Pinpoint the cell where the given text exists, returning its [x, y] midpoint coordinate. 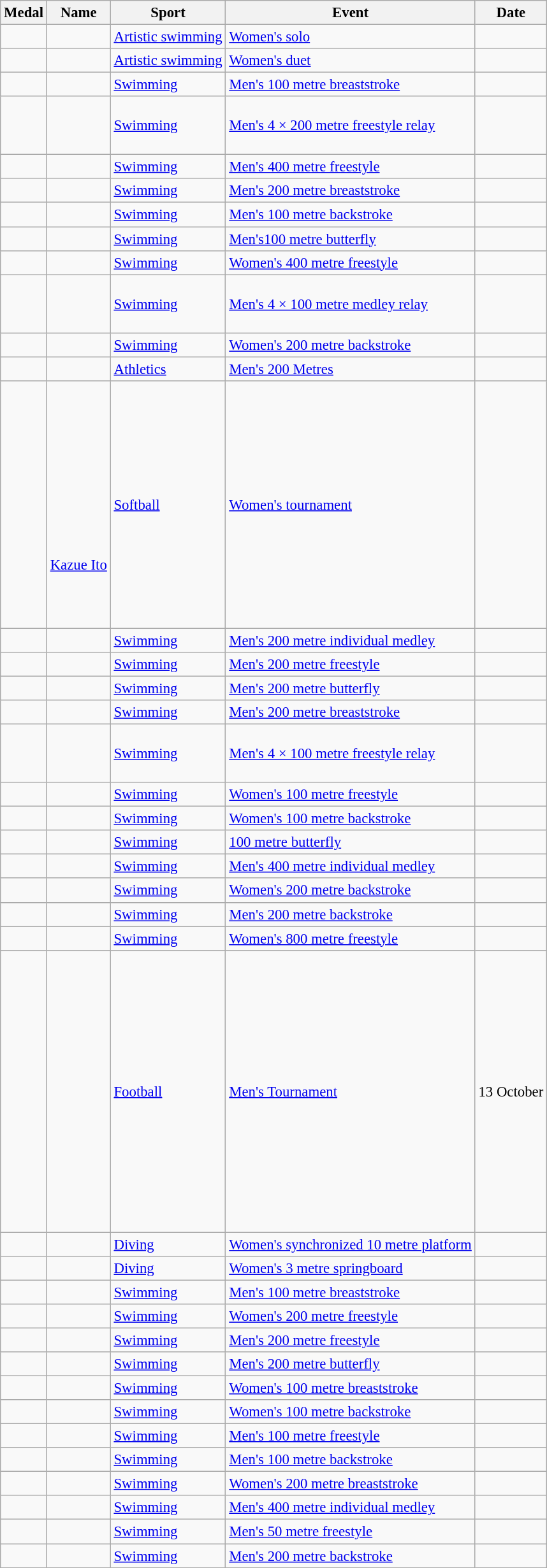
100 metre butterfly [351, 842]
Kazue Ito [78, 505]
Women's solo [351, 37]
Men's100 metre butterfly [351, 239]
Men's 200 metre individual medley [351, 640]
Women's synchronized 10 metre platform [351, 1244]
Women's 200 metre freestyle [351, 1316]
Softball [168, 505]
Women's 800 metre freestyle [351, 939]
Women's 200 metre breaststroke [351, 1484]
Men's 100 metre freestyle [351, 1436]
Medal [24, 13]
Women's tournament [351, 505]
13 October [511, 1091]
Men's 400 metre freestyle [351, 167]
Women's 100 metre breaststroke [351, 1388]
Men's 4 × 200 metre freestyle relay [351, 126]
Men's 200 Metres [351, 369]
Date [511, 13]
Men's 4 × 100 metre medley relay [351, 304]
Women's 3 metre springboard [351, 1269]
Football [168, 1091]
Men's Tournament [351, 1091]
Men's 4 × 100 metre freestyle relay [351, 754]
Women's 100 metre freestyle [351, 795]
Women's 400 metre freestyle [351, 263]
Name [78, 13]
Men's 50 metre freestyle [351, 1532]
Athletics [168, 369]
Event [351, 13]
Sport [168, 13]
Women's duet [351, 61]
